Provide the (x, y) coordinate of the cell's center where the given text is located.  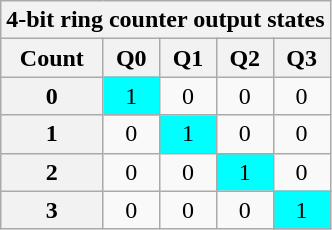
2 (52, 172)
4-bit ring counter output states (166, 20)
3 (52, 210)
Q0 (132, 58)
Q2 (244, 58)
Q3 (302, 58)
Q1 (188, 58)
Count (52, 58)
